Return (x, y) of the center of cell containing provided text 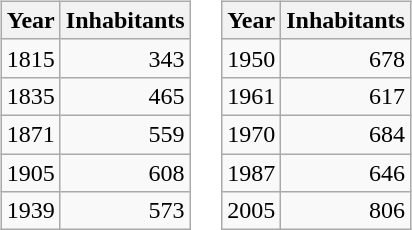
806 (346, 211)
678 (346, 58)
573 (125, 211)
559 (125, 134)
1961 (252, 96)
343 (125, 58)
1871 (30, 134)
1815 (30, 58)
608 (125, 173)
1987 (252, 173)
1905 (30, 173)
1970 (252, 134)
1939 (30, 211)
2005 (252, 211)
1835 (30, 96)
646 (346, 173)
465 (125, 96)
1950 (252, 58)
617 (346, 96)
684 (346, 134)
